Determine the (X, Y) coordinate at the center of the cell enclosing the given text.  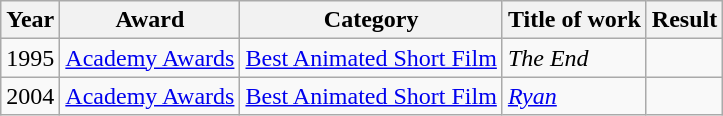
1995 (30, 58)
Year (30, 20)
Result (684, 20)
The End (574, 58)
Category (371, 20)
Award (150, 20)
Ryan (574, 96)
Title of work (574, 20)
2004 (30, 96)
